Find where the given text appears and provide that cell's center as (X, Y) coordinate. 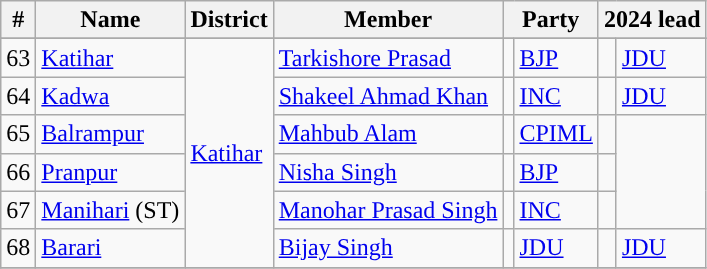
Member (388, 20)
Pranpur (110, 172)
Bijay Singh (388, 248)
64 (18, 96)
District (229, 20)
2024 lead (652, 20)
Nisha Singh (388, 172)
Manihari (ST) (110, 210)
Manohar Prasad Singh (388, 210)
Balrampur (110, 134)
68 (18, 248)
CPIML (556, 134)
Shakeel Ahmad Khan (388, 96)
Party (550, 20)
66 (18, 172)
Kadwa (110, 96)
Tarkishore Prasad (388, 58)
Name (110, 20)
63 (18, 58)
Mahbub Alam (388, 134)
Barari (110, 248)
# (18, 20)
65 (18, 134)
67 (18, 210)
